Search for the cell housing the specified text and yield its [x, y] center coordinate. 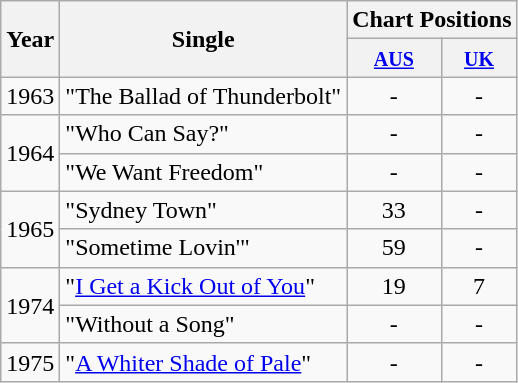
AUS [394, 58]
Chart Positions [432, 20]
1974 [30, 305]
7 [479, 286]
1964 [30, 153]
"Sydney Town" [204, 210]
"Who Can Say?" [204, 134]
Single [204, 39]
"The Ballad of Thunderbolt" [204, 96]
"Sometime Lovin'" [204, 248]
"A Whiter Shade of Pale" [204, 362]
"We Want Freedom" [204, 172]
59 [394, 248]
"Without a Song" [204, 324]
19 [394, 286]
Year [30, 39]
33 [394, 210]
1965 [30, 229]
UK [479, 58]
1963 [30, 96]
1975 [30, 362]
"I Get a Kick Out of You" [204, 286]
